Output the [X, Y] coordinate of the center of the cell containing the given text.  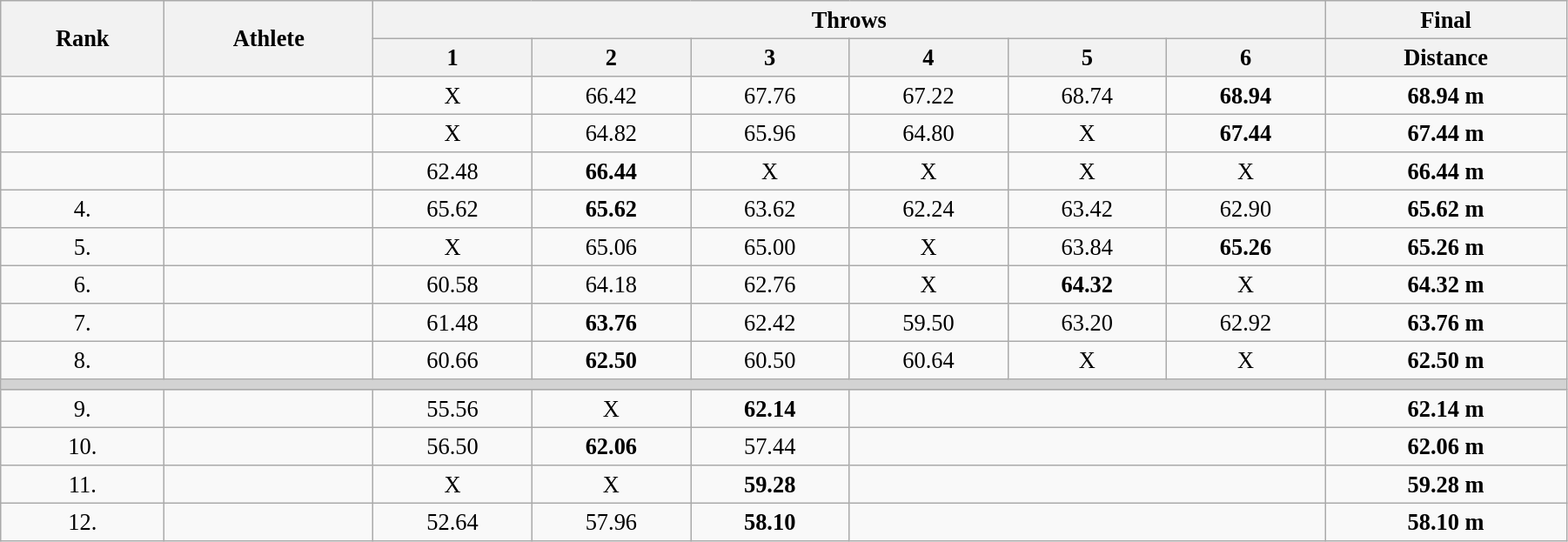
3 [770, 57]
56.50 [452, 446]
63.76 m [1446, 323]
63.42 [1087, 209]
60.66 [452, 360]
62.06 [611, 446]
59.50 [928, 323]
61.48 [452, 323]
62.92 [1245, 323]
9. [83, 409]
64.18 [611, 284]
62.90 [1245, 209]
64.32 m [1446, 284]
7. [83, 323]
62.48 [452, 171]
57.44 [770, 446]
65.26 m [1446, 247]
66.42 [611, 95]
6 [1245, 57]
62.50 m [1446, 360]
62.14 m [1446, 409]
55.56 [452, 409]
58.10 [770, 522]
65.26 [1245, 247]
68.94 m [1446, 95]
1 [452, 57]
65.96 [770, 133]
62.06 m [1446, 446]
67.44 m [1446, 133]
2 [611, 57]
6. [83, 284]
52.64 [452, 522]
Throws [849, 19]
67.76 [770, 95]
5 [1087, 57]
62.50 [611, 360]
8. [83, 360]
59.28 m [1446, 485]
60.50 [770, 360]
Final [1446, 19]
Rank [83, 38]
65.06 [611, 247]
63.76 [611, 323]
63.62 [770, 209]
Distance [1446, 57]
64.82 [611, 133]
66.44 m [1446, 171]
67.44 [1245, 133]
5. [83, 247]
12. [83, 522]
67.22 [928, 95]
63.84 [1087, 247]
60.58 [452, 284]
62.24 [928, 209]
65.62 m [1446, 209]
58.10 m [1446, 522]
60.64 [928, 360]
10. [83, 446]
68.94 [1245, 95]
65.00 [770, 247]
62.42 [770, 323]
59.28 [770, 485]
11. [83, 485]
68.74 [1087, 95]
4. [83, 209]
62.14 [770, 409]
64.32 [1087, 284]
Athlete [269, 38]
4 [928, 57]
57.96 [611, 522]
66.44 [611, 171]
64.80 [928, 133]
62.76 [770, 284]
63.20 [1087, 323]
